Extract the [X, Y] coordinate from the center of the cell holding the provided text.  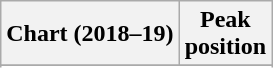
Peakposition [225, 34]
Chart (2018–19) [90, 34]
